Determine the [X, Y] coordinate at the center of the cell enclosing the given text.  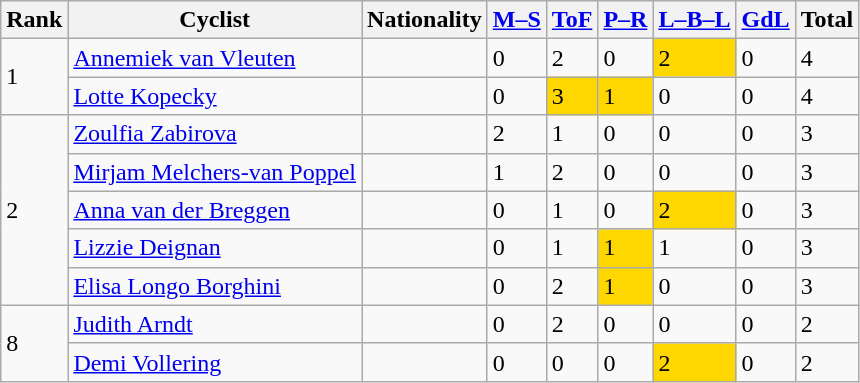
Lotte Kopecky [215, 96]
L–B–L [694, 20]
Demi Vollering [215, 362]
Anna van der Breggen [215, 210]
Cyclist [215, 20]
Lizzie Deignan [215, 248]
8 [34, 343]
Total [827, 20]
Rank [34, 20]
ToF [572, 20]
Elisa Longo Borghini [215, 286]
Nationality [425, 20]
M–S [516, 20]
Judith Arndt [215, 324]
Annemiek van Vleuten [215, 58]
Zoulfia Zabirova [215, 134]
P–R [626, 20]
Mirjam Melchers-van Poppel [215, 172]
GdL [766, 20]
